Extract the (X, Y) coordinate from the center of the cell holding the provided text.  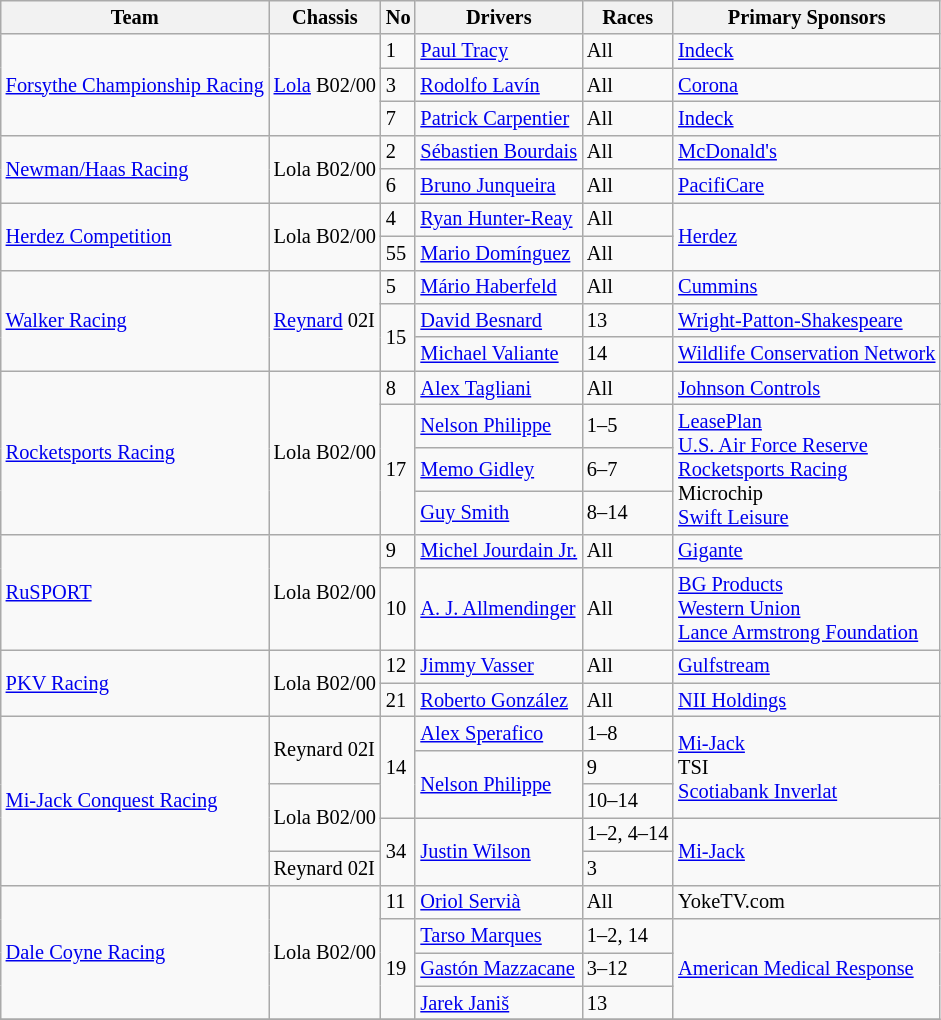
Gastón Mazzacane (498, 969)
Rocketsports Racing (135, 452)
McDonald's (806, 152)
7 (398, 118)
Newman/Haas Racing (135, 168)
19 (398, 968)
11 (398, 902)
Wildlife Conservation Network (806, 354)
Guy Smith (498, 512)
Chassis (325, 17)
Forsythe Championship Racing (135, 84)
YokeTV.com (806, 902)
Alex Sperafico (498, 733)
Roberto González (498, 700)
American Medical Response (806, 968)
Walker Racing (135, 320)
PKV Racing (135, 682)
1 (398, 51)
Mi-Jack (806, 850)
Mi-Jack Conquest Racing (135, 800)
Herdez Competition (135, 236)
Mario Domínguez (498, 253)
David Besnard (498, 320)
Mi-Jack TSI Scotiabank Inverlat (806, 766)
3–12 (628, 969)
Jimmy Vasser (498, 666)
1–8 (628, 733)
NII Holdings (806, 700)
Cummins (806, 287)
55 (398, 253)
No (398, 17)
34 (398, 850)
Ryan Hunter-Reay (498, 219)
BG Products Western Union Lance Armstrong Foundation (806, 609)
Tarso Marques (498, 935)
Team (135, 17)
LeasePlan U.S. Air Force Reserve Rocketsports Racing Microchip Swift Leisure (806, 469)
21 (398, 700)
Patrick Carpentier (498, 118)
2 (398, 152)
12 (398, 666)
10–14 (628, 801)
Johnson Controls (806, 388)
1–5 (628, 426)
Wright-Patton-Shakespeare (806, 320)
4 (398, 219)
RuSPORT (135, 592)
Drivers (498, 17)
Paul Tracy (498, 51)
Michel Jourdain Jr. (498, 551)
Justin Wilson (498, 850)
6 (398, 186)
Gulfstream (806, 666)
8 (398, 388)
Rodolfo Lavín (498, 85)
Memo Gidley (498, 468)
1–2, 14 (628, 935)
17 (398, 469)
Oriol Servià (498, 902)
8–14 (628, 512)
Herdez (806, 236)
15 (398, 336)
Jarek Janiš (498, 1003)
10 (398, 609)
A. J. Allmendinger (498, 609)
Primary Sponsors (806, 17)
Sébastien Bourdais (498, 152)
Michael Valiante (498, 354)
1–2, 4–14 (628, 834)
Corona (806, 85)
Races (628, 17)
Dale Coyne Racing (135, 952)
PacifiCare (806, 186)
5 (398, 287)
6–7 (628, 468)
Gigante (806, 551)
Alex Tagliani (498, 388)
Bruno Junqueira (498, 186)
Mário Haberfeld (498, 287)
